Find where the given text appears and provide that cell's center as (X, Y) coordinate. 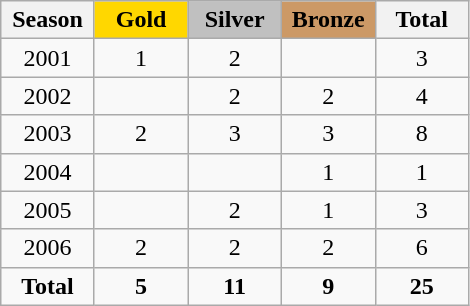
Season (48, 20)
2005 (48, 210)
8 (422, 134)
6 (422, 248)
11 (235, 286)
Bronze (328, 20)
4 (422, 96)
9 (328, 286)
Silver (235, 20)
2001 (48, 58)
2002 (48, 96)
25 (422, 286)
2004 (48, 172)
2006 (48, 248)
Gold (141, 20)
5 (141, 286)
2003 (48, 134)
